Find where the given text appears and provide that cell's center as (x, y) coordinate. 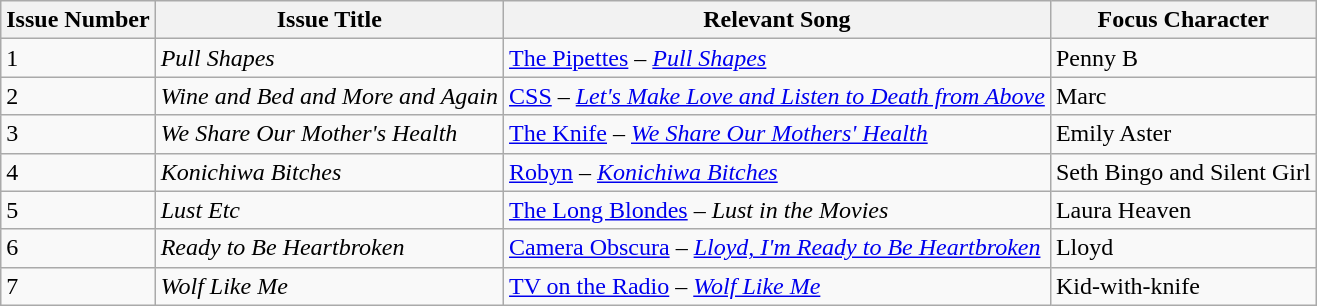
3 (78, 134)
Ready to Be Heartbroken (329, 248)
Lust Etc (329, 210)
CSS – Let's Make Love and Listen to Death from Above (778, 96)
Marc (1183, 96)
Penny B (1183, 58)
4 (78, 172)
Robyn – Konichiwa Bitches (778, 172)
Emily Aster (1183, 134)
Lloyd (1183, 248)
Camera Obscura – Lloyd, I'm Ready to Be Heartbroken (778, 248)
6 (78, 248)
TV on the Radio – Wolf Like Me (778, 286)
The Long Blondes – Lust in the Movies (778, 210)
Focus Character (1183, 20)
Laura Heaven (1183, 210)
Pull Shapes (329, 58)
Issue Title (329, 20)
Wine and Bed and More and Again (329, 96)
The Knife – We Share Our Mothers' Health (778, 134)
Kid-with-knife (1183, 286)
5 (78, 210)
2 (78, 96)
The Pipettes – Pull Shapes (778, 58)
1 (78, 58)
Konichiwa Bitches (329, 172)
Wolf Like Me (329, 286)
7 (78, 286)
Relevant Song (778, 20)
Seth Bingo and Silent Girl (1183, 172)
We Share Our Mother's Health (329, 134)
Issue Number (78, 20)
